For the text-containing cell, return its midpoint in [x, y] coordinate format. 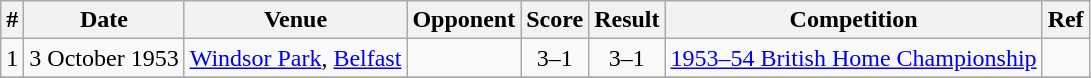
Venue [296, 20]
3 October 1953 [104, 58]
Result [627, 20]
1 [12, 58]
Competition [854, 20]
1953–54 British Home Championship [854, 58]
Opponent [464, 20]
Windsor Park, Belfast [296, 58]
Score [555, 20]
Date [104, 20]
# [12, 20]
Ref [1066, 20]
